Capture the cell that displays the provided text and extract its (X, Y) central coordinate. 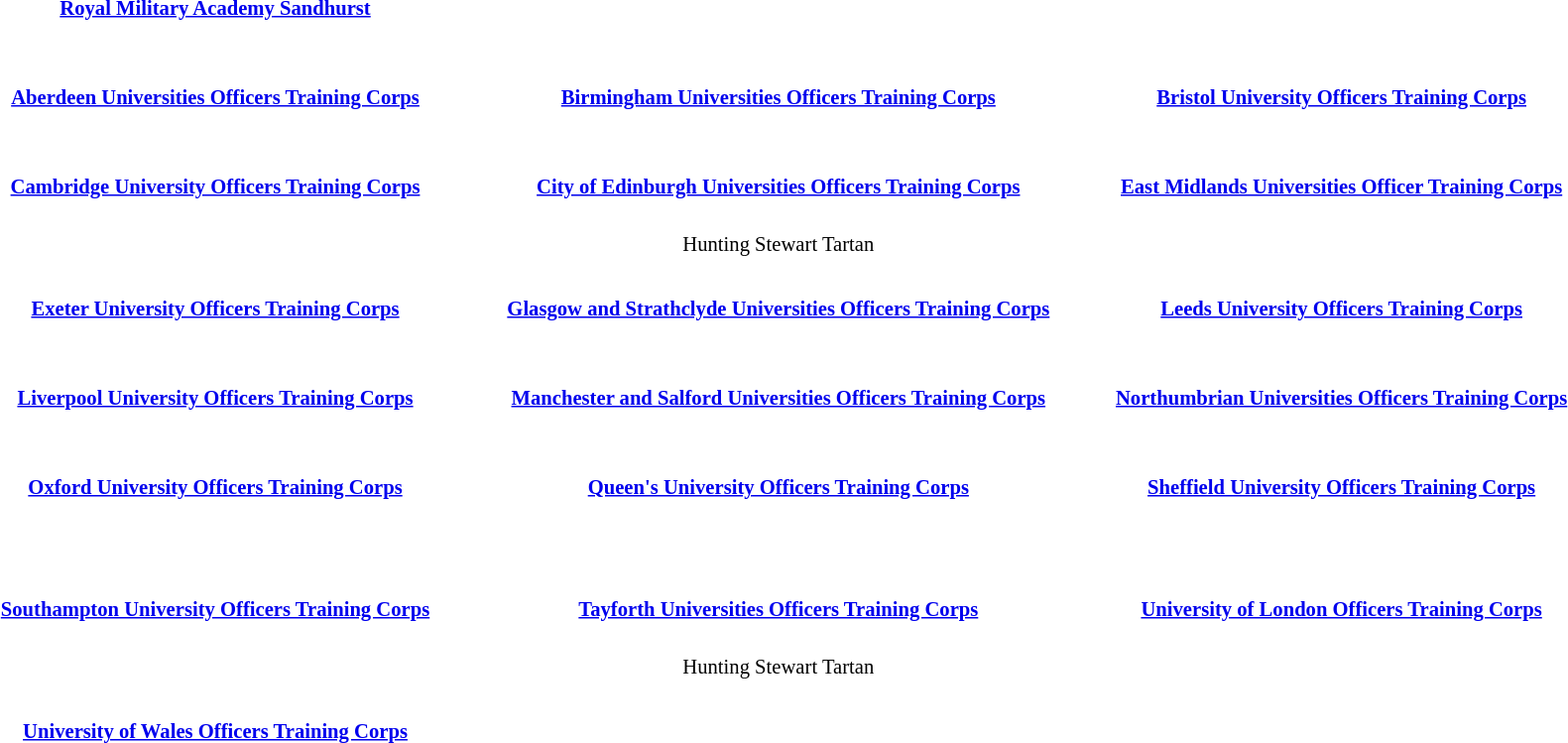
Manchester and Salford Universities Officers Training Corps (778, 399)
Birmingham Universities Officers Training Corps (778, 97)
City of Edinburgh Universities Officers Training Corps (778, 186)
Tayforth Universities Officers Training Corps (778, 609)
Glasgow and Strathclyde Universities Officers Training Corps (778, 310)
Queen's University Officers Training Corps (778, 488)
